Return the [x, y] coordinate for the center point of the cell that contains the specified text.  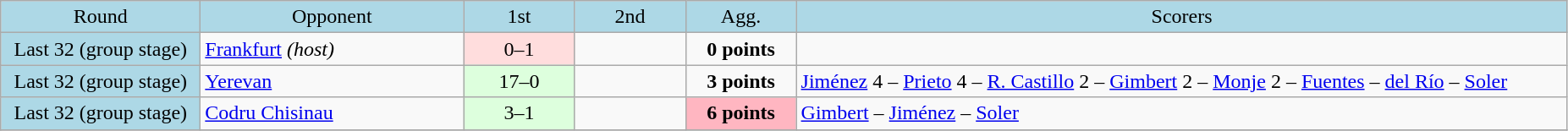
Jiménez 4 – Prieto 4 – R. Castillo 2 – Gimbert 2 – Monje 2 – Fuentes – del Río – Soler [1181, 81]
Codru Chisinau [332, 113]
Scorers [1181, 17]
1st [520, 17]
Agg. [741, 17]
0–1 [520, 49]
Round [101, 17]
2nd [630, 17]
Gimbert – Jiménez – Soler [1181, 113]
3 points [741, 81]
17–0 [520, 81]
Opponent [332, 17]
0 points [741, 49]
Frankfurt (host) [332, 49]
3–1 [520, 113]
6 points [741, 113]
Yerevan [332, 81]
